Search for the cell housing the specified text and yield its [X, Y] center coordinate. 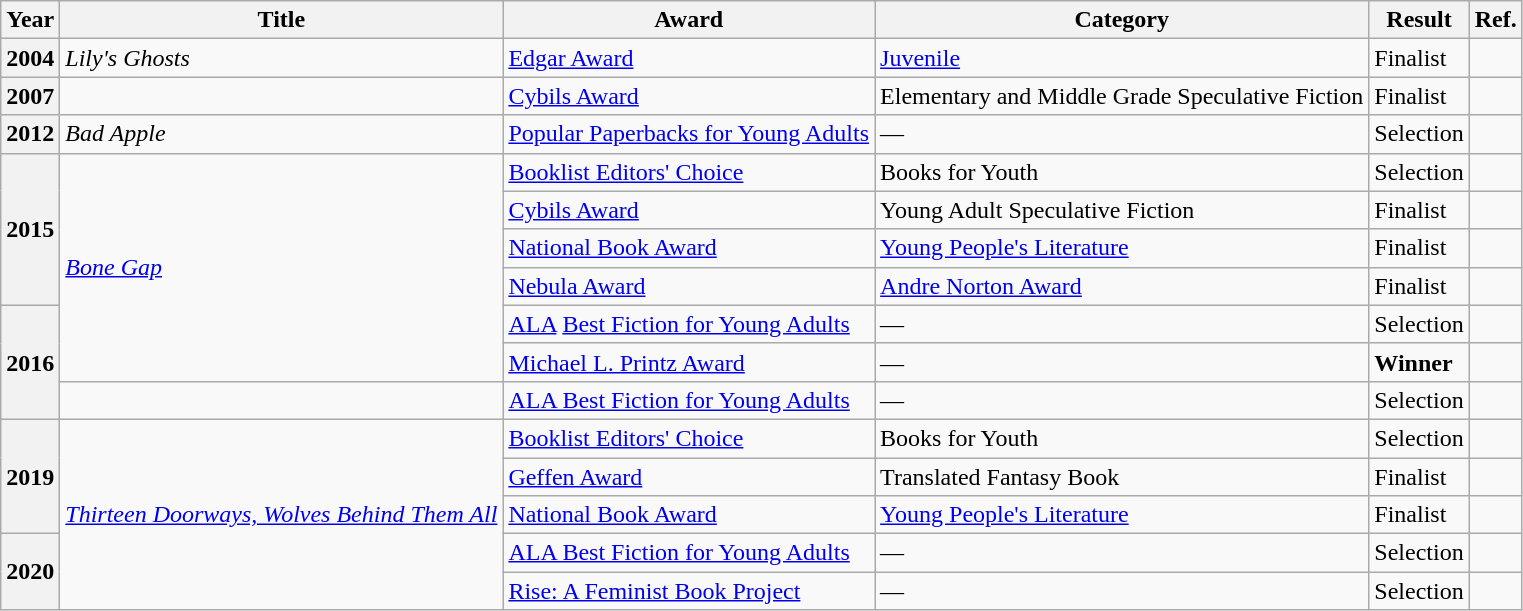
2004 [30, 58]
Geffen Award [689, 477]
Rise: A Feminist Book Project [689, 591]
Popular Paperbacks for Young Adults [689, 134]
Nebula Award [689, 286]
Category [1122, 20]
Translated Fantasy Book [1122, 477]
2015 [30, 229]
Lily's Ghosts [282, 58]
Bad Apple [282, 134]
Year [30, 20]
2020 [30, 572]
Elementary and Middle Grade Speculative Fiction [1122, 96]
Title [282, 20]
Thirteen Doorways, Wolves Behind Them All [282, 514]
Award [689, 20]
Edgar Award [689, 58]
2016 [30, 362]
Winner [1419, 362]
2012 [30, 134]
2019 [30, 476]
Young Adult Speculative Fiction [1122, 210]
2007 [30, 96]
Result [1419, 20]
Michael L. Printz Award [689, 362]
Andre Norton Award [1122, 286]
Bone Gap [282, 267]
Ref. [1496, 20]
Juvenile [1122, 58]
